Return the [x, y] coordinate for the center point of the cell that contains the specified text.  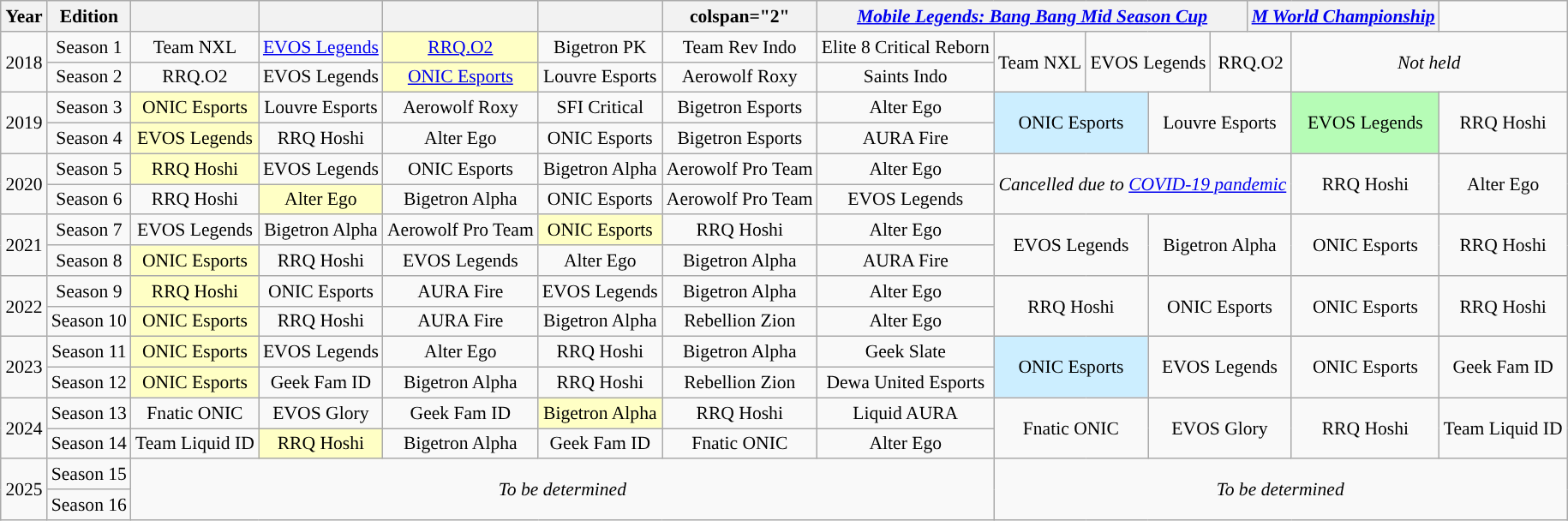
Liquid AURA [906, 413]
Season 16 [89, 505]
Season 6 [89, 200]
Mobile Legends: Bang Bang Mid Season Cup [1032, 16]
Season 7 [89, 231]
2021 [24, 245]
Season 3 [89, 108]
Season 1 [89, 47]
Year [24, 16]
Season 12 [89, 383]
Season 15 [89, 475]
SFI Critical [600, 108]
2020 [24, 183]
Season 4 [89, 139]
Elite 8 Critical Reborn [906, 47]
Edition [89, 16]
Season 2 [89, 77]
Season 5 [89, 169]
Cancelled due to COVID-19 pandemic [1143, 183]
2024 [24, 428]
Geek Slate [906, 352]
Season 9 [89, 291]
Dewa United Esports [906, 383]
Bigetron PK [600, 47]
colspan="2" [740, 16]
Season 14 [89, 444]
M World Championship [1344, 16]
2019 [24, 123]
2022 [24, 307]
Season 11 [89, 352]
Saints Indo [906, 77]
2018 [24, 62]
Season 13 [89, 413]
Not held [1429, 62]
Season 8 [89, 260]
2023 [24, 367]
2025 [24, 490]
Season 10 [89, 321]
Team Rev Indo [740, 47]
